Find where the given text appears and provide that cell's center as [x, y] coordinate. 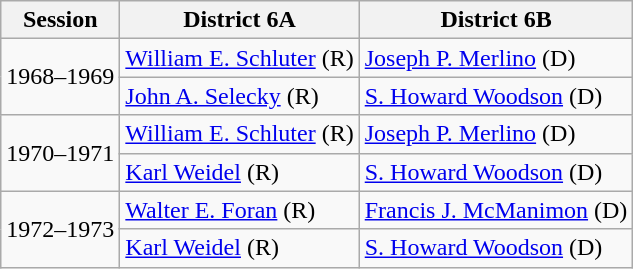
1972–1973 [60, 229]
Walter E. Foran (R) [240, 210]
John A. Selecky (R) [240, 96]
Session [60, 20]
Francis J. McManimon (D) [496, 210]
1970–1971 [60, 153]
District 6A [240, 20]
1968–1969 [60, 77]
District 6B [496, 20]
